Search for the cell housing the specified text and yield its (x, y) center coordinate. 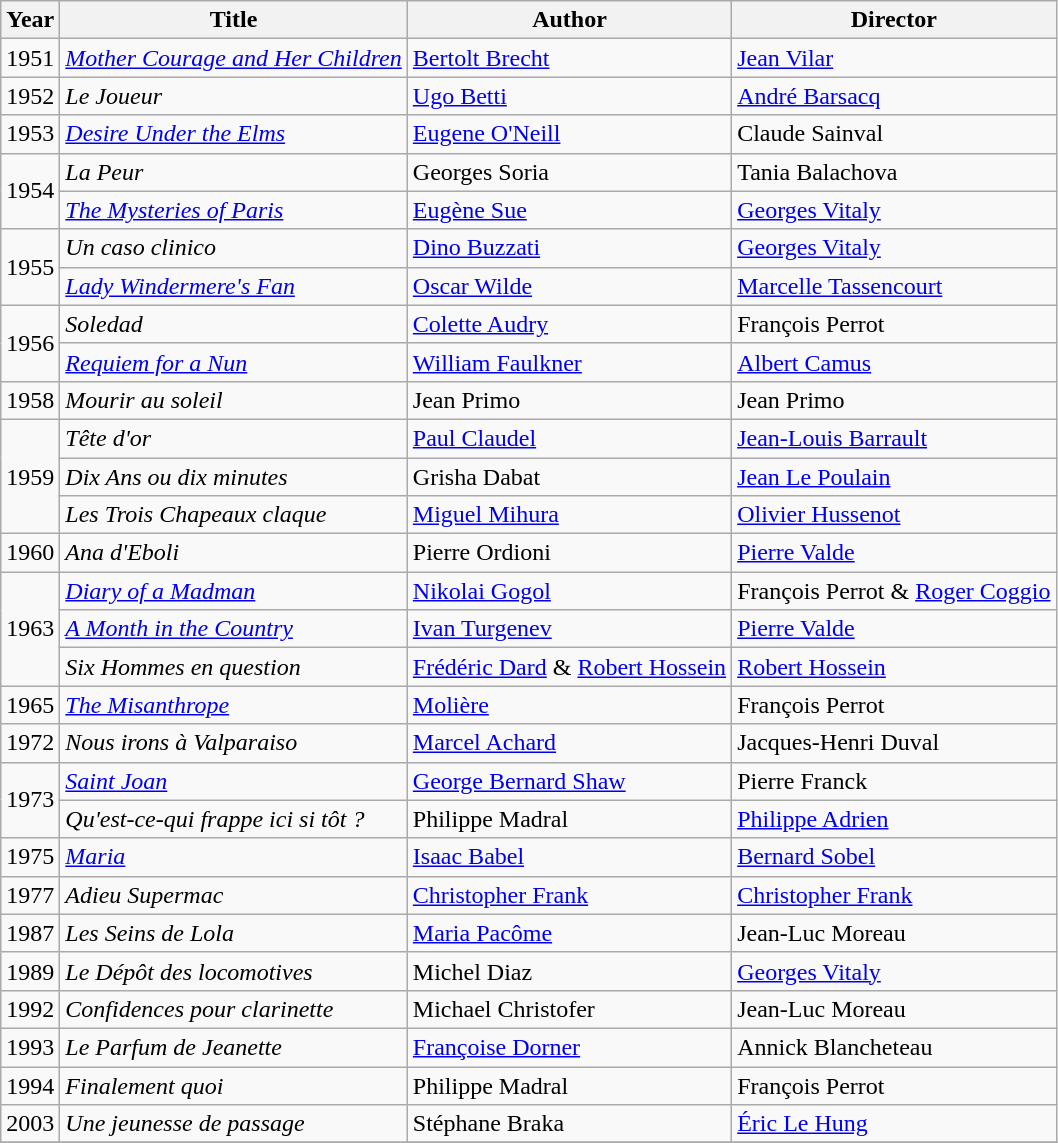
Paul Claudel (569, 438)
George Bernard Shaw (569, 781)
1963 (30, 629)
Title (234, 20)
Miguel Mihura (569, 515)
Adieu Supermac (234, 895)
Maria (234, 857)
Les Trois Chapeaux claque (234, 515)
1953 (30, 134)
Bertolt Brecht (569, 58)
1989 (30, 971)
Finalement quoi (234, 1085)
2003 (30, 1124)
1965 (30, 705)
François Perrot & Roger Coggio (894, 591)
1973 (30, 800)
Claude Sainval (894, 134)
1992 (30, 1009)
Requiem for a Nun (234, 362)
Year (30, 20)
Olivier Hussenot (894, 515)
Philippe Adrien (894, 819)
1955 (30, 267)
Robert Hossein (894, 667)
Jean Le Poulain (894, 477)
Marcel Achard (569, 743)
La Peur (234, 172)
1954 (30, 191)
1975 (30, 857)
1959 (30, 476)
1972 (30, 743)
1958 (30, 400)
Jacques-Henri Duval (894, 743)
Pierre Franck (894, 781)
Stéphane Braka (569, 1124)
Author (569, 20)
Maria Pacôme (569, 933)
Bernard Sobel (894, 857)
The Misanthrope (234, 705)
Soledad (234, 324)
Un caso clinico (234, 248)
Desire Under the Elms (234, 134)
1977 (30, 895)
Dino Buzzati (569, 248)
Mourir au soleil (234, 400)
Frédéric Dard & Robert Hossein (569, 667)
Jean-Louis Barrault (894, 438)
Director (894, 20)
1951 (30, 58)
André Barsacq (894, 96)
William Faulkner (569, 362)
Lady Windermere's Fan (234, 286)
1993 (30, 1047)
The Mysteries of Paris (234, 210)
Oscar Wilde (569, 286)
Annick Blancheteau (894, 1047)
1994 (30, 1085)
Les Seins de Lola (234, 933)
1952 (30, 96)
Nous irons à Valparaiso (234, 743)
Le Dépôt des locomotives (234, 971)
Tania Balachova (894, 172)
Éric Le Hung (894, 1124)
A Month in the Country (234, 629)
Ana d'Eboli (234, 553)
Marcelle Tassencourt (894, 286)
Grisha Dabat (569, 477)
Albert Camus (894, 362)
Isaac Babel (569, 857)
Le Joueur (234, 96)
Tête d'or (234, 438)
Michael Christofer (569, 1009)
1960 (30, 553)
Le Parfum de Jeanette (234, 1047)
Saint Joan (234, 781)
Ivan Turgenev (569, 629)
Eugène Sue (569, 210)
Diary of a Madman (234, 591)
Françoise Dorner (569, 1047)
1987 (30, 933)
Ugo Betti (569, 96)
Pierre Ordioni (569, 553)
Georges Soria (569, 172)
Dix Ans ou dix minutes (234, 477)
Une jeunesse de passage (234, 1124)
Nikolai Gogol (569, 591)
Michel Diaz (569, 971)
Jean Vilar (894, 58)
Confidences pour clarinette (234, 1009)
Mother Courage and Her Children (234, 58)
Six Hommes en question (234, 667)
Eugene O'Neill (569, 134)
Colette Audry (569, 324)
Molière (569, 705)
Qu'est-ce-qui frappe ici si tôt ? (234, 819)
1956 (30, 343)
